For the text-containing cell, return its midpoint in [x, y] coordinate format. 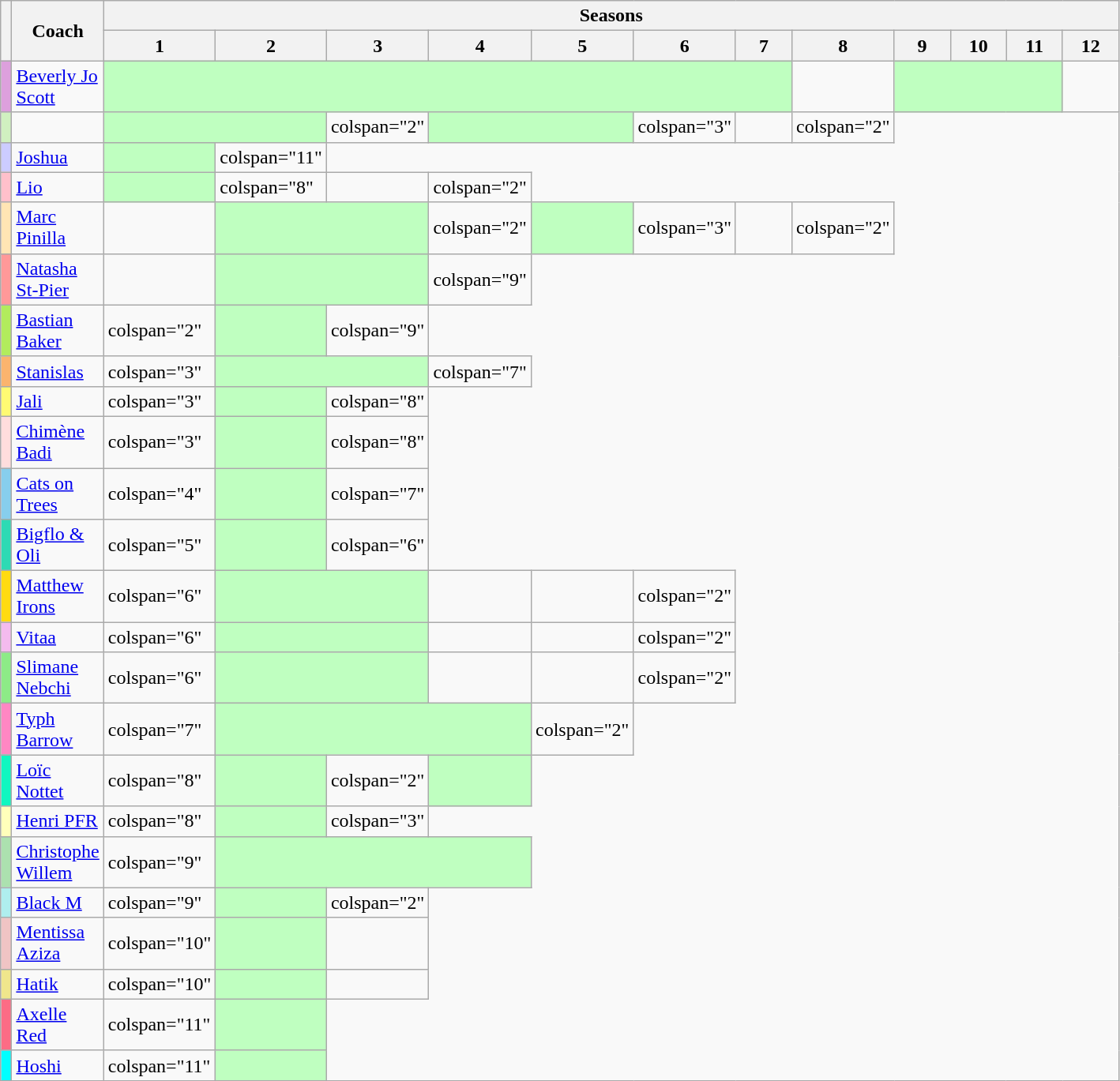
Typh Barrow [58, 730]
Black M [58, 903]
Matthew Irons [58, 597]
3 [378, 46]
5 [582, 46]
colspan="5" [160, 545]
Beverly Jo Scott [58, 87]
Slimane Nebchi [58, 678]
Hatik [58, 984]
Christophe Willem [58, 862]
Chimène Badi [58, 442]
Vitaa [58, 637]
Henri PFR [58, 821]
Bigflo & Oli [58, 545]
Jali [58, 401]
10 [978, 46]
Coach [58, 31]
Stanislas [58, 371]
Mentissa Aziza [58, 943]
colspan="4" [160, 493]
Loïc Nottet [58, 780]
1 [160, 46]
11 [1035, 46]
6 [685, 46]
7 [763, 46]
Cats on Trees [58, 493]
9 [923, 46]
Hoshi [58, 1065]
8 [844, 46]
Axelle Red [58, 1025]
2 [272, 46]
4 [480, 46]
Bastian Baker [58, 330]
Seasons [611, 16]
Joshua [58, 157]
Marc Pinilla [58, 227]
12 [1090, 46]
Lio [58, 187]
Natasha St-Pier [58, 280]
